Detect which cell encompasses the target text, then output its [x, y] center coordinate. 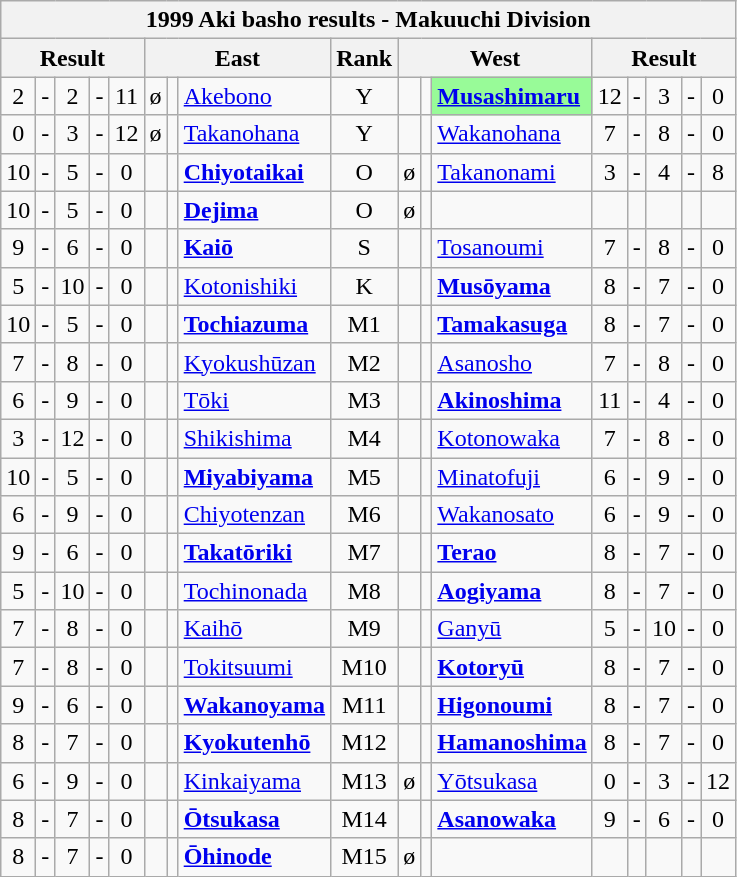
M2 [364, 362]
Kinkaiyama [254, 781]
M1 [364, 324]
M3 [364, 400]
Wakanoyama [254, 705]
Tochiazuma [254, 324]
Asanowaka [512, 819]
M12 [364, 743]
East [238, 58]
Yōtsukasa [512, 781]
Wakanohana [512, 134]
M5 [364, 477]
Aogiyama [512, 591]
West [496, 58]
Tochinonada [254, 591]
Shikishima [254, 438]
Wakanosato [512, 515]
Akebono [254, 96]
Musōyama [512, 286]
Miyabiyama [254, 477]
M4 [364, 438]
Tamakasuga [512, 324]
M11 [364, 705]
M6 [364, 515]
M15 [364, 857]
Rank [364, 58]
Asanosho [512, 362]
Tosanoumi [512, 248]
Kyokutenhō [254, 743]
Tōki [254, 400]
Dejima [254, 210]
Akinoshima [512, 400]
M9 [364, 629]
Kaihō [254, 629]
M14 [364, 819]
Chiyotaikai [254, 172]
Takatōriki [254, 553]
Takanonami [512, 172]
Chiyotenzan [254, 515]
Kaiō [254, 248]
Tokitsuumi [254, 667]
Ganyū [512, 629]
Kyokushūzan [254, 362]
Terao [512, 553]
Ōhinode [254, 857]
Higonoumi [512, 705]
S [364, 248]
Takanohana [254, 134]
Kotoryū [512, 667]
Minatofuji [512, 477]
Ōtsukasa [254, 819]
Kotonowaka [512, 438]
M7 [364, 553]
M13 [364, 781]
Kotonishiki [254, 286]
M8 [364, 591]
K [364, 286]
M10 [364, 667]
Hamanoshima [512, 743]
Musashimaru [512, 96]
1999 Aki basho results - Makuuchi Division [368, 20]
